Pinpoint the cell where the given text exists, returning its (x, y) midpoint coordinate. 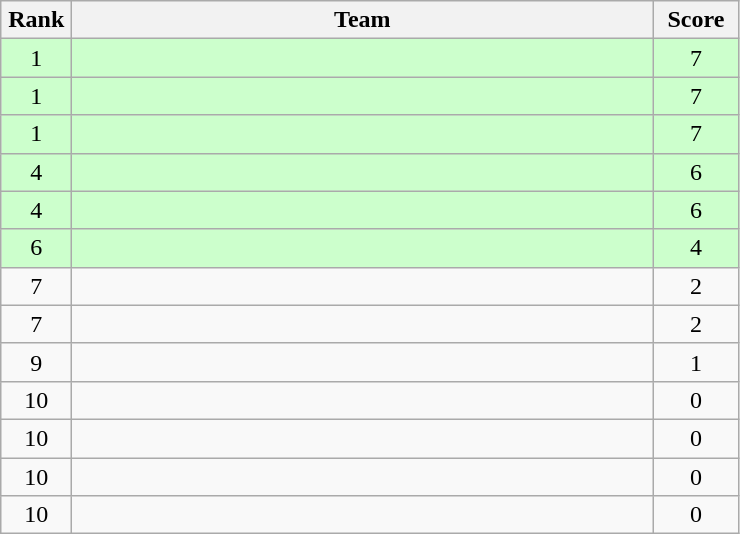
Team (362, 20)
Rank (36, 20)
9 (36, 362)
Score (696, 20)
